Pinpoint the cell where the given text exists, returning its [x, y] midpoint coordinate. 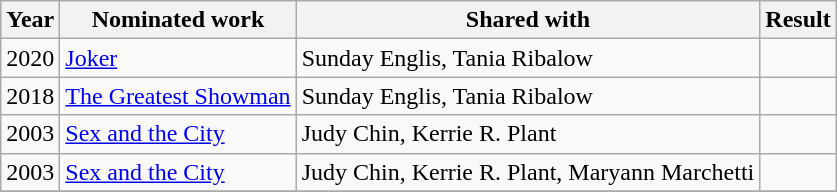
Joker [178, 58]
2018 [30, 96]
Nominated work [178, 20]
Shared with [528, 20]
Judy Chin, Kerrie R. Plant, Maryann Marchetti [528, 172]
Judy Chin, Kerrie R. Plant [528, 134]
Year [30, 20]
2020 [30, 58]
Result [798, 20]
The Greatest Showman [178, 96]
